Detect which cell encompasses the target text, then output its (X, Y) center coordinate. 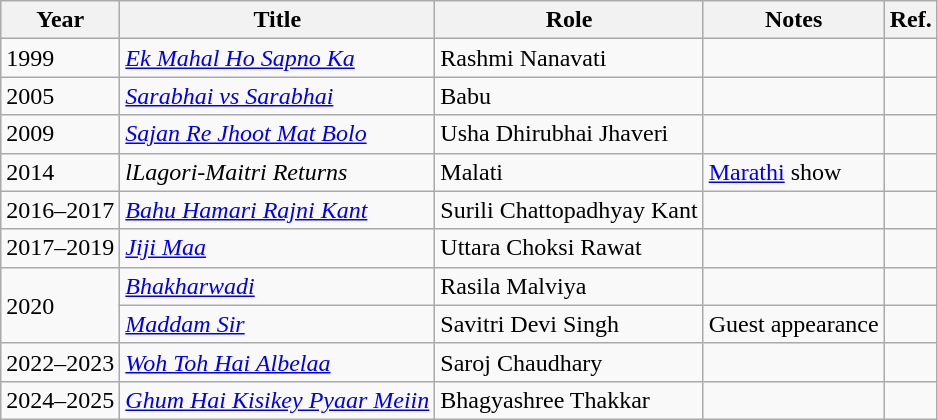
2024–2025 (60, 400)
Rashmi Nanavati (569, 58)
Jiji Maa (278, 248)
2022–2023 (60, 362)
Bhakharwadi (278, 286)
Rasila Malviya (569, 286)
lLagori-Maitri Returns (278, 172)
2014 (60, 172)
Savitri Devi Singh (569, 324)
2009 (60, 134)
Usha Dhirubhai Jhaveri (569, 134)
Sajan Re Jhoot Mat Bolo (278, 134)
Sarabhai vs Sarabhai (278, 96)
2005 (60, 96)
2016–2017 (60, 210)
Saroj Chaudhary (569, 362)
Marathi show (794, 172)
2020 (60, 305)
Notes (794, 20)
1999 (60, 58)
Title (278, 20)
Role (569, 20)
Woh Toh Hai Albelaa (278, 362)
2017–2019 (60, 248)
Year (60, 20)
Ref. (910, 20)
Ghum Hai Kisikey Pyaar Meiin (278, 400)
Bahu Hamari Rajni Kant (278, 210)
Babu (569, 96)
Maddam Sir (278, 324)
Malati (569, 172)
Surili Chattopadhyay Kant (569, 210)
Ek Mahal Ho Sapno Ka (278, 58)
Guest appearance (794, 324)
Uttara Choksi Rawat (569, 248)
Bhagyashree Thakkar (569, 400)
